Return (x, y) of the center of cell containing provided text 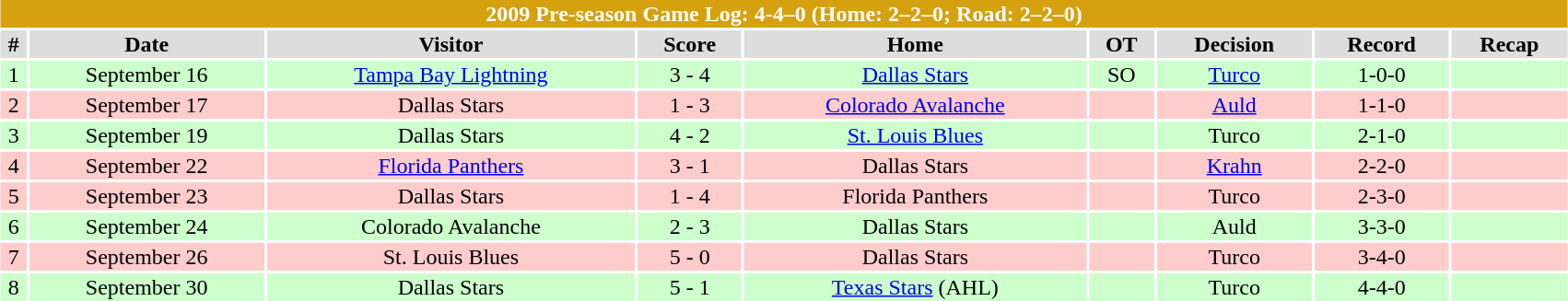
1-1-0 (1382, 105)
3-4-0 (1382, 257)
6 (14, 226)
5 - 1 (689, 287)
September 26 (146, 257)
5 (14, 196)
September 24 (146, 226)
2 (14, 105)
September 23 (146, 196)
September 17 (146, 105)
Date (146, 44)
Record (1382, 44)
2-3-0 (1382, 196)
2 - 3 (689, 226)
1 (14, 75)
2-2-0 (1382, 166)
1 - 4 (689, 196)
4-4-0 (1382, 287)
Tampa Bay Lightning (451, 75)
September 19 (146, 135)
Score (689, 44)
Home (916, 44)
3 - 4 (689, 75)
5 - 0 (689, 257)
Texas Stars (AHL) (916, 287)
2009 Pre-season Game Log: 4-4–0 (Home: 2–2–0; Road: 2–2–0) (784, 14)
3 - 1 (689, 166)
OT (1122, 44)
1 - 3 (689, 105)
September 30 (146, 287)
4 - 2 (689, 135)
8 (14, 287)
Krahn (1235, 166)
7 (14, 257)
Visitor (451, 44)
3-3-0 (1382, 226)
1-0-0 (1382, 75)
SO (1122, 75)
Decision (1235, 44)
# (14, 44)
September 22 (146, 166)
2-1-0 (1382, 135)
Recap (1509, 44)
3 (14, 135)
4 (14, 166)
September 16 (146, 75)
